Locate the cell with the specified text and output its (x, y) center coordinate. 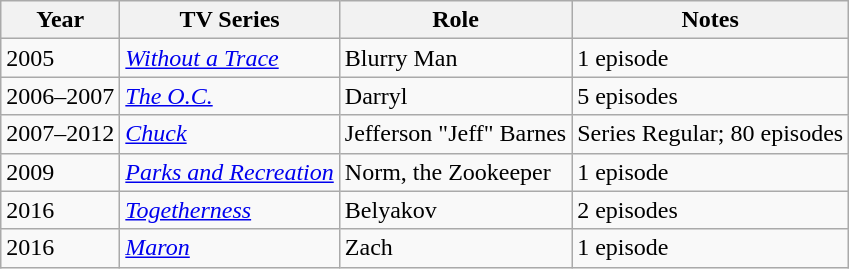
2 episodes (710, 210)
Series Regular; 80 episodes (710, 134)
Belyakov (455, 210)
Year (60, 20)
Blurry Man (455, 58)
Chuck (230, 134)
2005 (60, 58)
Norm, the Zookeeper (455, 172)
Jefferson "Jeff" Barnes (455, 134)
2009 (60, 172)
TV Series (230, 20)
2006–2007 (60, 96)
2007–2012 (60, 134)
Darryl (455, 96)
Parks and Recreation (230, 172)
Without a Trace (230, 58)
Maron (230, 248)
Notes (710, 20)
Zach (455, 248)
Togetherness (230, 210)
5 episodes (710, 96)
Role (455, 20)
The O.C. (230, 96)
